Output the [x, y] coordinate of the center of the cell containing the given text.  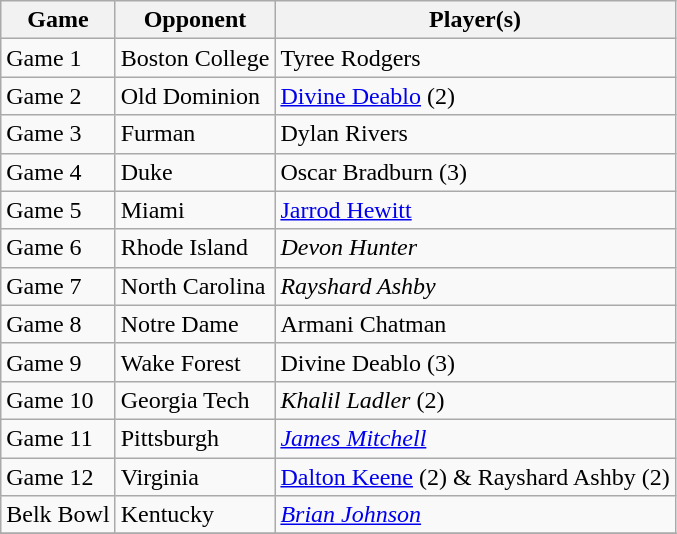
Game 10 [58, 400]
Game [58, 20]
Pittsburgh [195, 438]
Game 3 [58, 134]
Virginia [195, 477]
Notre Dame [195, 324]
North Carolina [195, 286]
Rhode Island [195, 248]
Oscar Bradburn (3) [475, 172]
Devon Hunter [475, 248]
Divine Deablo (3) [475, 362]
Dalton Keene (2) & Rayshard Ashby (2) [475, 477]
Game 11 [58, 438]
Old Dominion [195, 96]
Furman [195, 134]
Kentucky [195, 515]
Game 4 [58, 172]
Wake Forest [195, 362]
Brian Johnson [475, 515]
Game 5 [58, 210]
Jarrod Hewitt [475, 210]
Duke [195, 172]
Dylan Rivers [475, 134]
Game 8 [58, 324]
Boston College [195, 58]
Tyree Rodgers [475, 58]
Game 7 [58, 286]
Game 2 [58, 96]
James Mitchell [475, 438]
Divine Deablo (2) [475, 96]
Miami [195, 210]
Game 12 [58, 477]
Belk Bowl [58, 515]
Khalil Ladler (2) [475, 400]
Rayshard Ashby [475, 286]
Georgia Tech [195, 400]
Game 6 [58, 248]
Player(s) [475, 20]
Game 9 [58, 362]
Game 1 [58, 58]
Opponent [195, 20]
Armani Chatman [475, 324]
